Search for the cell housing the specified text and yield its [X, Y] center coordinate. 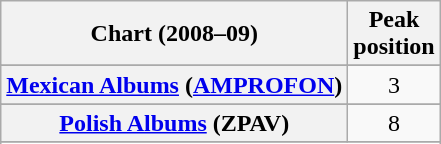
Peak position [394, 34]
Polish Albums (ZPAV) [174, 123]
Chart (2008–09) [174, 34]
Mexican Albums (AMPROFON) [174, 85]
3 [394, 85]
8 [394, 123]
